From the cell containing the given text, extract its center point as (x, y) coordinate. 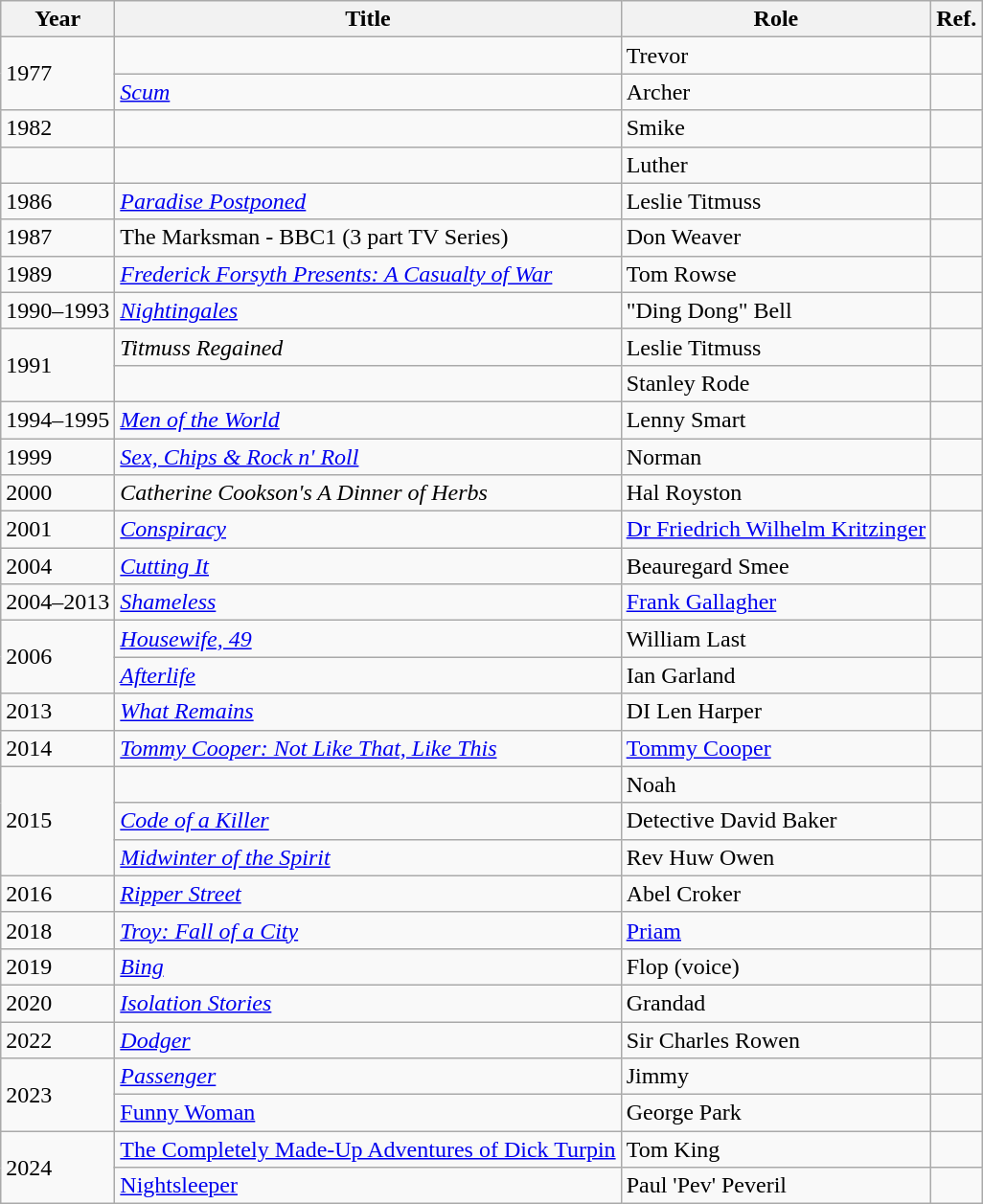
The Completely Made-Up Adventures of Dick Turpin (368, 1149)
Year (57, 19)
Cutting It (368, 566)
Priam (776, 930)
1999 (57, 457)
Tom King (776, 1149)
Tom Rowse (776, 274)
Frederick Forsyth Presents: A Casualty of War (368, 274)
2024 (57, 1168)
Norman (776, 457)
Frank Gallagher (776, 602)
2001 (57, 530)
What Remains (368, 712)
William Last (776, 639)
Nightsleeper (368, 1186)
Role (776, 19)
1989 (57, 274)
Tommy Cooper (776, 748)
DI Len Harper (776, 712)
2000 (57, 493)
Smike (776, 128)
1977 (57, 74)
Detective David Baker (776, 821)
1991 (57, 365)
Archer (776, 92)
Lenny Smart (776, 420)
Midwinter of the Spirit (368, 857)
Hal Royston (776, 493)
Sex, Chips & Rock n' Roll (368, 457)
Title (368, 19)
2016 (57, 894)
2023 (57, 1095)
Trevor (776, 56)
Paradise Postponed (368, 201)
1982 (57, 128)
Abel Croker (776, 894)
George Park (776, 1113)
2004 (57, 566)
2018 (57, 930)
Titmuss Regained (368, 347)
2019 (57, 966)
Nightingales (368, 310)
1990–1993 (57, 310)
Grandad (776, 1003)
Ian Garland (776, 675)
2004–2013 (57, 602)
Shameless (368, 602)
2013 (57, 712)
Conspiracy (368, 530)
Flop (voice) (776, 966)
Code of a Killer (368, 821)
Scum (368, 92)
1987 (57, 238)
2014 (57, 748)
2020 (57, 1003)
Tommy Cooper: Not Like That, Like This (368, 748)
Stanley Rode (776, 383)
Jimmy (776, 1077)
2015 (57, 821)
Funny Woman (368, 1113)
Ref. (956, 19)
Isolation Stories (368, 1003)
Catherine Cookson's A Dinner of Herbs (368, 493)
Don Weaver (776, 238)
Paul 'Pev' Peveril (776, 1186)
"Ding Dong" Bell (776, 310)
2006 (57, 657)
Troy: Fall of a City (368, 930)
Beauregard Smee (776, 566)
Sir Charles Rowen (776, 1039)
Luther (776, 165)
Bing (368, 966)
Dodger (368, 1039)
Housewife, 49 (368, 639)
The Marksman - BBC1 (3 part TV Series) (368, 238)
1994–1995 (57, 420)
2022 (57, 1039)
Afterlife (368, 675)
Ripper Street (368, 894)
Rev Huw Owen (776, 857)
Men of the World (368, 420)
1986 (57, 201)
Noah (776, 784)
Dr Friedrich Wilhelm Kritzinger (776, 530)
Passenger (368, 1077)
